Capture the cell that displays the provided text and extract its (X, Y) central coordinate. 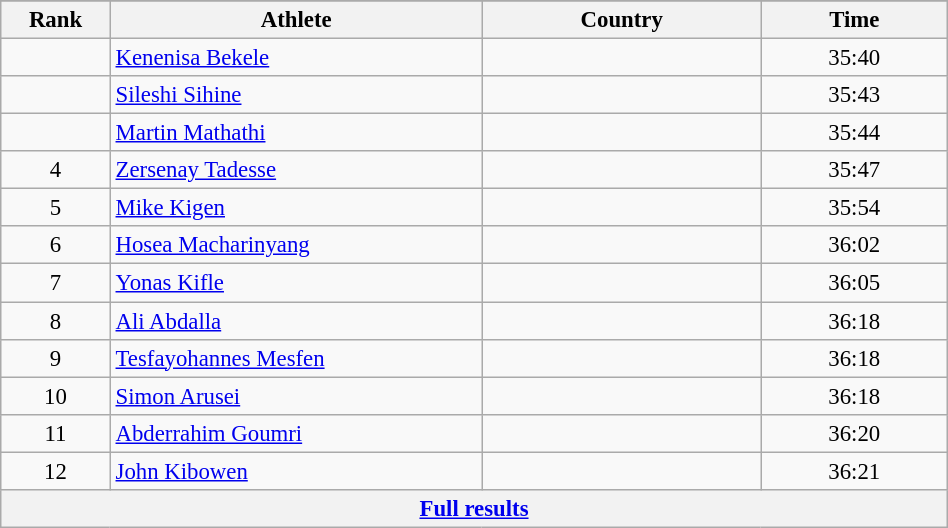
Yonas Kifle (296, 283)
John Kibowen (296, 471)
Full results (474, 509)
36:21 (854, 471)
Ali Abdalla (296, 321)
6 (56, 245)
8 (56, 321)
10 (56, 396)
Rank (56, 20)
35:40 (854, 58)
35:44 (854, 133)
Country (622, 20)
Zersenay Tadesse (296, 170)
Athlete (296, 20)
Tesfayohannes Mesfen (296, 358)
Martin Mathathi (296, 133)
36:05 (854, 283)
5 (56, 208)
36:20 (854, 433)
12 (56, 471)
Mike Kigen (296, 208)
4 (56, 170)
Simon Arusei (296, 396)
Time (854, 20)
Kenenisa Bekele (296, 58)
Sileshi Sihine (296, 95)
Abderrahim Goumri (296, 433)
35:47 (854, 170)
35:54 (854, 208)
Hosea Macharinyang (296, 245)
9 (56, 358)
7 (56, 283)
36:02 (854, 245)
35:43 (854, 95)
11 (56, 433)
